From the cell containing the given text, extract its center point as [x, y] coordinate. 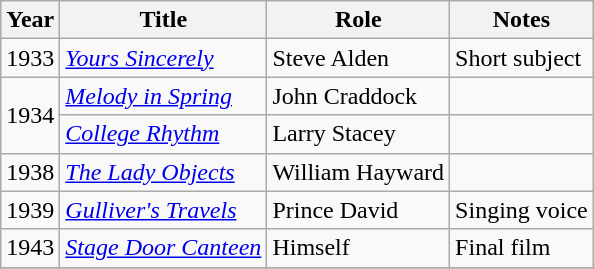
John Craddock [358, 96]
Steve Alden [358, 58]
1938 [30, 172]
Role [358, 20]
Notes [522, 20]
Year [30, 20]
Larry Stacey [358, 134]
Stage Door Canteen [164, 248]
1934 [30, 115]
Himself [358, 248]
Gulliver's Travels [164, 210]
1933 [30, 58]
Singing voice [522, 210]
William Hayward [358, 172]
1939 [30, 210]
Prince David [358, 210]
College Rhythm [164, 134]
The Lady Objects [164, 172]
Melody in Spring [164, 96]
Yours Sincerely [164, 58]
Short subject [522, 58]
1943 [30, 248]
Final film [522, 248]
Title [164, 20]
